Pinpoint the cell where the given text exists, returning its (X, Y) midpoint coordinate. 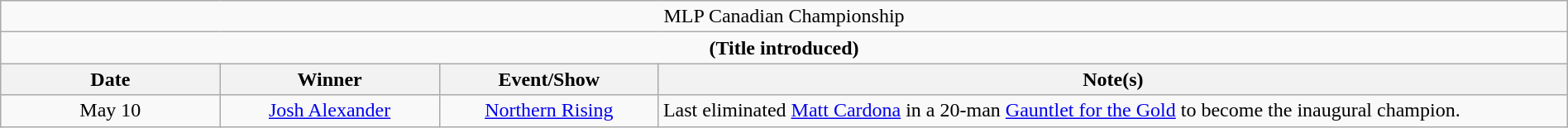
(Title introduced) (784, 48)
MLP Canadian Championship (784, 17)
Northern Rising (549, 111)
Event/Show (549, 79)
May 10 (111, 111)
Josh Alexander (329, 111)
Last eliminated Matt Cardona in a 20-man Gauntlet for the Gold to become the inaugural champion. (1113, 111)
Date (111, 79)
Note(s) (1113, 79)
Winner (329, 79)
